Determine the [X, Y] coordinate at the center of the cell enclosing the given text.  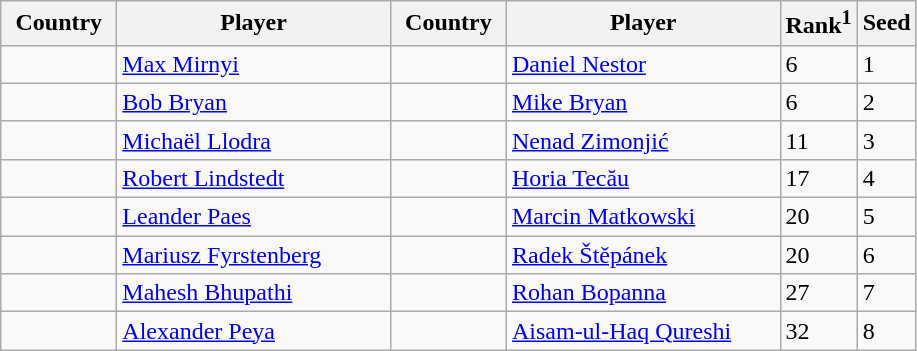
1 [886, 64]
Mike Bryan [643, 102]
Marcin Matkowski [643, 217]
Leander Paes [254, 217]
Radek Štěpánek [643, 255]
4 [886, 178]
32 [818, 331]
Robert Lindstedt [254, 178]
5 [886, 217]
Horia Tecău [643, 178]
Alexander Peya [254, 331]
Max Mirnyi [254, 64]
Mahesh Bhupathi [254, 293]
7 [886, 293]
11 [818, 140]
2 [886, 102]
Nenad Zimonjić [643, 140]
Mariusz Fyrstenberg [254, 255]
Bob Bryan [254, 102]
3 [886, 140]
Aisam-ul-Haq Qureshi [643, 331]
Seed [886, 24]
8 [886, 331]
17 [818, 178]
Rohan Bopanna [643, 293]
Daniel Nestor [643, 64]
27 [818, 293]
Michaël Llodra [254, 140]
Rank1 [818, 24]
